Pinpoint the cell where the given text exists, returning its [x, y] midpoint coordinate. 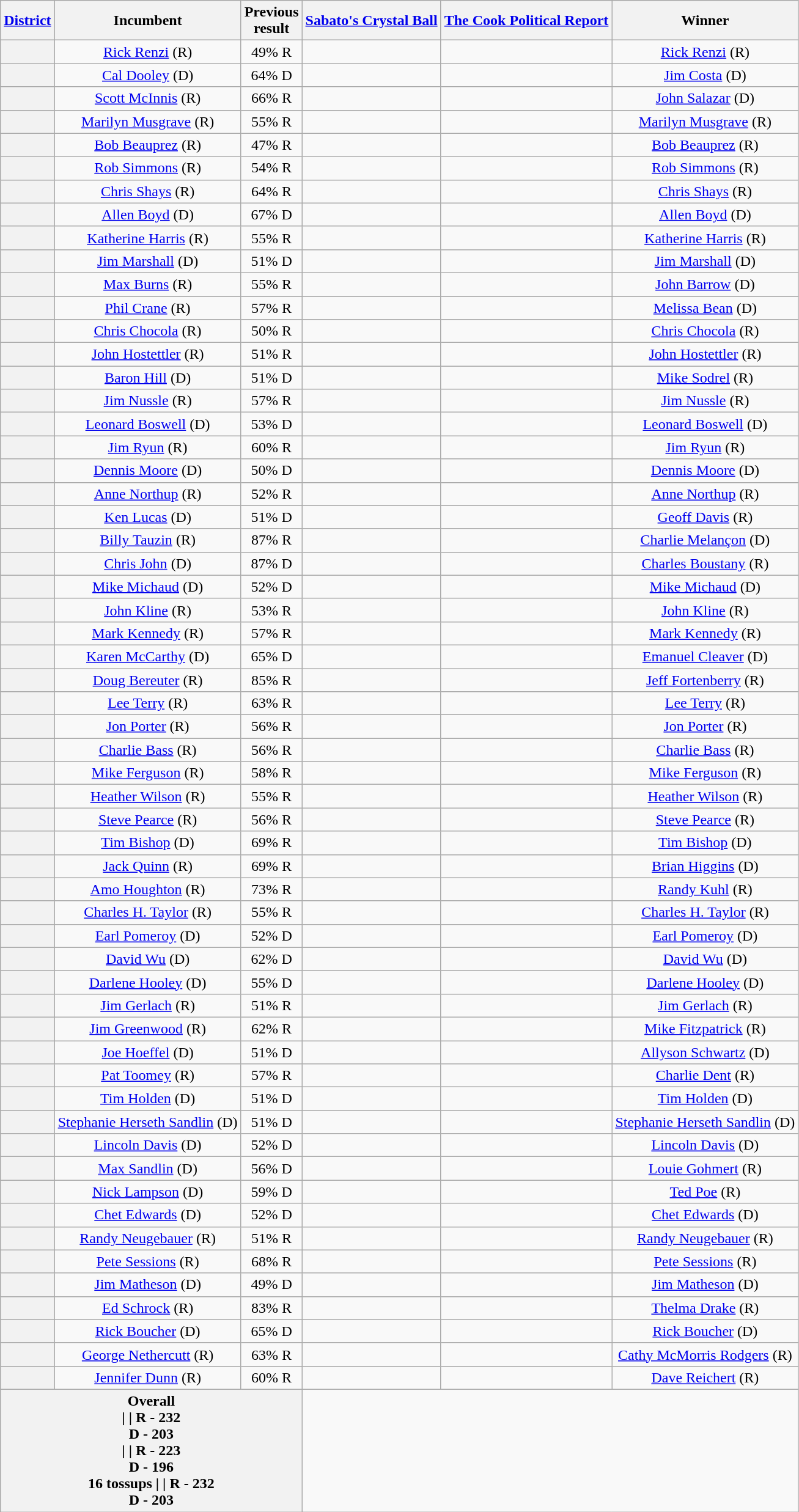
Cathy McMorris Rodgers (R) [705, 1354]
Allyson Schwartz (D) [705, 1052]
The Cook Political Report [526, 21]
Jim Greenwood (R) [148, 1029]
Max Sandlin (D) [148, 1169]
Louie Gohmert (R) [705, 1169]
49% D [271, 1285]
Nick Lampson (D) [148, 1192]
Cal Dooley (D) [148, 75]
64% D [271, 75]
73% R [271, 889]
Baron Hill (D) [148, 378]
66% R [271, 98]
Karen McCarthy (D) [148, 656]
Incumbent [148, 21]
Doug Bereuter (R) [148, 680]
83% R [271, 1308]
John Barrow (D) [705, 284]
Melissa Bean (D) [705, 307]
John Salazar (D) [705, 98]
68% R [271, 1261]
Overall| | R - 232D - 203 | | R - 223D - 196 16 tossups | | R - 232D - 203 [152, 1450]
Randy Kuhl (R) [705, 889]
62% R [271, 1029]
67% D [271, 215]
59% D [271, 1192]
Max Burns (R) [148, 284]
Charlie Melançon (D) [705, 540]
Pat Toomey (R) [148, 1076]
Mike Fitzpatrick (R) [705, 1029]
Jim Costa (D) [705, 75]
Previousresult [271, 21]
53% R [271, 610]
Charlie Dent (R) [705, 1076]
55% D [271, 982]
Dave Reichert (R) [705, 1378]
56% D [271, 1169]
47% R [271, 145]
85% R [271, 680]
87% R [271, 540]
Charles Boustany (R) [705, 563]
58% R [271, 773]
50% R [271, 331]
Jennifer Dunn (R) [148, 1378]
District [28, 21]
Amo Houghton (R) [148, 889]
Jack Quinn (R) [148, 866]
Thelma Drake (R) [705, 1308]
Ted Poe (R) [705, 1192]
Jeff Fortenberry (R) [705, 680]
Sabato's Crystal Ball [372, 21]
Ed Schrock (R) [148, 1308]
Winner [705, 21]
52% R [271, 494]
87% D [271, 563]
62% D [271, 959]
Phil Crane (R) [148, 307]
Joe Hoeffel (D) [148, 1052]
Emanuel Cleaver (D) [705, 656]
Brian Higgins (D) [705, 866]
Scott McInnis (R) [148, 98]
53% D [271, 424]
Chris John (D) [148, 563]
Billy Tauzin (R) [148, 540]
Geoff Davis (R) [705, 517]
George Nethercutt (R) [148, 1354]
Mike Sodrel (R) [705, 378]
Ken Lucas (D) [148, 517]
54% R [271, 168]
49% R [271, 52]
64% R [271, 191]
50% D [271, 471]
